From the cell containing the given text, extract its center point as (X, Y) coordinate. 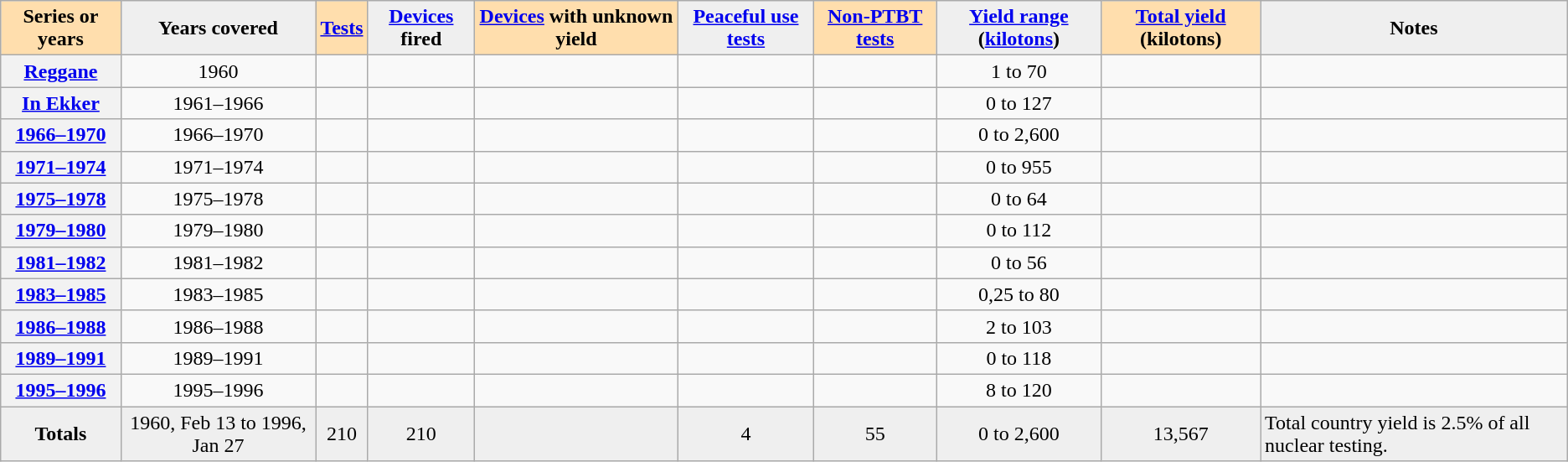
13,567 (1181, 433)
0,25 to 80 (1019, 294)
0 to 955 (1019, 167)
Yield range (kilotons) (1019, 29)
55 (875, 433)
Tests (342, 29)
Total country yield is 2.5% of all nuclear testing. (1414, 433)
8 to 120 (1019, 390)
Series or years (60, 29)
Peaceful use tests (745, 29)
1 to 70 (1019, 71)
Notes (1414, 29)
2 to 103 (1019, 326)
1961–1966 (218, 103)
In Ekker (60, 103)
0 to 112 (1019, 231)
0 to 64 (1019, 199)
Non-PTBT tests (875, 29)
Total yield (kilotons) (1181, 29)
Devices with unknown yield (576, 29)
0 to 56 (1019, 262)
4 (745, 433)
Totals (60, 433)
0 to 118 (1019, 358)
Devices fired (421, 29)
1960, Feb 13 to 1996, Jan 27 (218, 433)
0 to 127 (1019, 103)
Years covered (218, 29)
1960 (218, 71)
Reggane (60, 71)
